Scan for the cell matching the given text and deliver its [X, Y] coordinate at center. 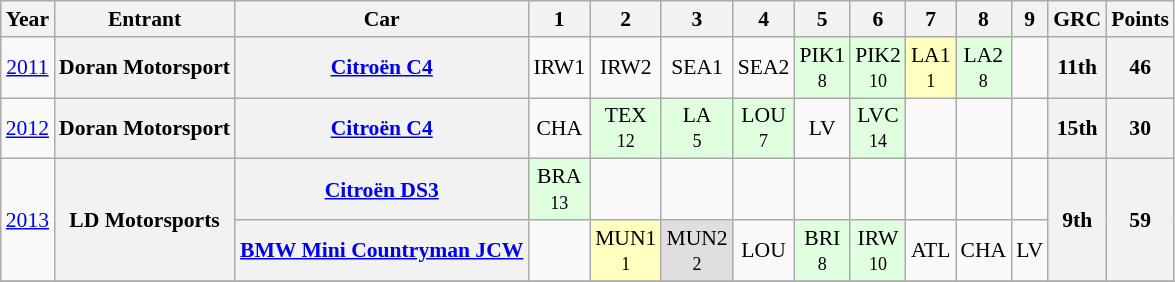
2012 [28, 128]
IRW1 [559, 68]
2011 [28, 68]
LA28 [984, 68]
Citroën DS3 [382, 190]
LA 5 [696, 128]
Year [28, 19]
PIK18 [822, 68]
9th [1077, 220]
MUN11 [626, 250]
PIK210 [878, 68]
LOU [764, 250]
BRA13 [559, 190]
3 [696, 19]
Points [1140, 19]
IRW2 [626, 68]
LOU 7 [764, 128]
9 [1030, 19]
BRI8 [822, 250]
59 [1140, 220]
11th [1077, 68]
LVC14 [878, 128]
ATL [931, 250]
Car [382, 19]
MUN22 [696, 250]
2 [626, 19]
LA11 [931, 68]
4 [764, 19]
LD Motorsports [144, 220]
15th [1077, 128]
2013 [28, 220]
1 [559, 19]
30 [1140, 128]
7 [931, 19]
SEA1 [696, 68]
6 [878, 19]
IRW10 [878, 250]
5 [822, 19]
BMW Mini Countryman JCW [382, 250]
46 [1140, 68]
TEX12 [626, 128]
Entrant [144, 19]
8 [984, 19]
SEA2 [764, 68]
GRC [1077, 19]
